Identify which cell holds the provided text, then report its (X, Y) central coordinate. 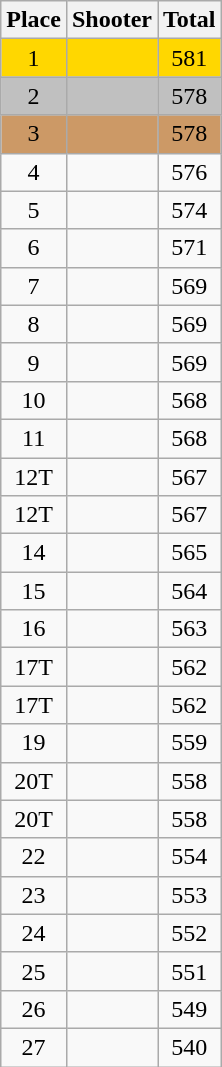
5 (34, 210)
3 (34, 134)
564 (190, 591)
563 (190, 629)
14 (34, 553)
553 (190, 895)
26 (34, 1009)
8 (34, 324)
6 (34, 248)
2 (34, 96)
7 (34, 286)
19 (34, 743)
25 (34, 971)
574 (190, 210)
23 (34, 895)
540 (190, 1047)
576 (190, 172)
581 (190, 58)
554 (190, 857)
1 (34, 58)
549 (190, 1009)
11 (34, 438)
Total (190, 20)
559 (190, 743)
24 (34, 933)
565 (190, 553)
9 (34, 362)
27 (34, 1047)
Place (34, 20)
4 (34, 172)
10 (34, 400)
552 (190, 933)
551 (190, 971)
Shooter (112, 20)
15 (34, 591)
16 (34, 629)
22 (34, 857)
571 (190, 248)
